Provide the [x, y] coordinate of the cell's center where the given text is located.  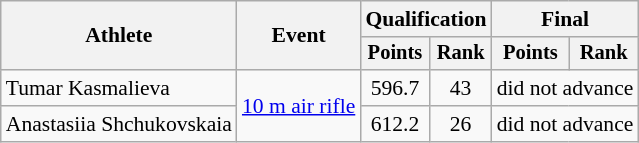
Event [298, 36]
Athlete [119, 36]
26 [461, 124]
612.2 [394, 124]
43 [461, 88]
Final [566, 19]
10 m air rifle [298, 106]
Anastasiia Shchukovskaia [119, 124]
Qualification [426, 19]
596.7 [394, 88]
Tumar Kasmalieva [119, 88]
